Return the (x, y) coordinate for the center point of the cell that contains the specified text.  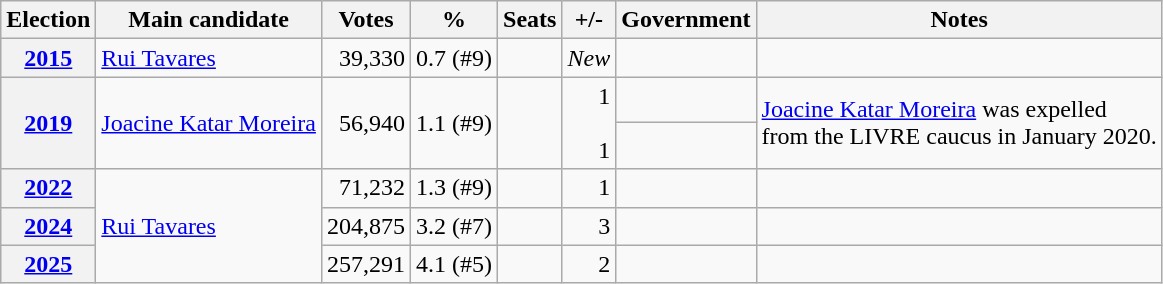
56,940 (366, 123)
1 1 (589, 123)
Notes (959, 20)
+/- (589, 20)
1.3 (#9) (454, 188)
1 (589, 188)
Seats (530, 20)
2022 (48, 188)
% (454, 20)
New (589, 58)
71,232 (366, 188)
Election (48, 20)
Government (686, 20)
3 (589, 226)
3.2 (#7) (454, 226)
0.7 (#9) (454, 58)
Joacine Katar Moreira (209, 123)
Main candidate (209, 20)
257,291 (366, 264)
Votes (366, 20)
4.1 (#5) (454, 264)
204,875 (366, 226)
2015 (48, 58)
Joacine Katar Moreira was expelledfrom the LIVRE caucus in January 2020. (959, 123)
39,330 (366, 58)
1.1 (#9) (454, 123)
2019 (48, 123)
2 (589, 264)
2025 (48, 264)
2024 (48, 226)
